Find where the given text appears and provide that cell's center as (X, Y) coordinate. 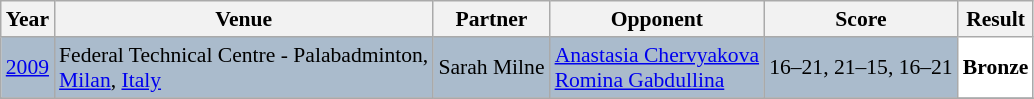
Partner (491, 19)
Score (861, 19)
16–21, 21–15, 16–21 (861, 68)
Anastasia Chervyakova Romina Gabdullina (658, 68)
Result (996, 19)
Opponent (658, 19)
Sarah Milne (491, 68)
Federal Technical Centre - Palabadminton,Milan, Italy (244, 68)
Bronze (996, 68)
Year (28, 19)
2009 (28, 68)
Venue (244, 19)
